Find where the given text appears and provide that cell's center as [X, Y] coordinate. 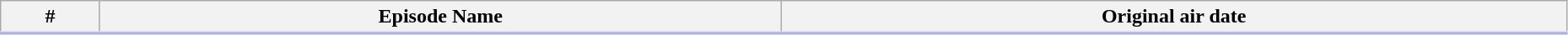
# [51, 17]
Original air date [1174, 17]
Episode Name [440, 17]
